Pinpoint the cell where the given text exists, returning its (X, Y) midpoint coordinate. 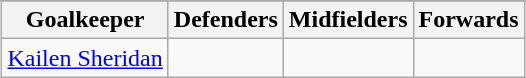
Midfielders (348, 20)
Kailen Sheridan (85, 58)
Goalkeeper (85, 20)
Forwards (468, 20)
Defenders (226, 20)
